Provide the [X, Y] coordinate of the cell's center where the given text is located.  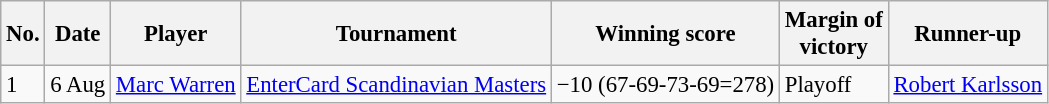
Robert Karlsson [968, 85]
Tournament [396, 34]
EnterCard Scandinavian Masters [396, 85]
Playoff [834, 85]
1 [23, 85]
Player [176, 34]
Margin ofvictory [834, 34]
6 Aug [78, 85]
Marc Warren [176, 85]
Runner-up [968, 34]
No. [23, 34]
Date [78, 34]
−10 (67-69-73-69=278) [665, 85]
Winning score [665, 34]
